For the text-containing cell, return its midpoint in (X, Y) coordinate format. 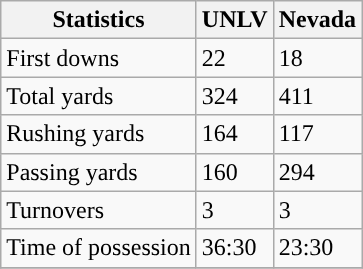
Time of possession (99, 248)
324 (234, 96)
22 (234, 58)
36:30 (234, 248)
294 (317, 172)
Passing yards (99, 172)
18 (317, 58)
164 (234, 134)
UNLV (234, 20)
Rushing yards (99, 134)
411 (317, 96)
23:30 (317, 248)
First downs (99, 58)
160 (234, 172)
Nevada (317, 20)
117 (317, 134)
Total yards (99, 96)
Turnovers (99, 210)
Statistics (99, 20)
